For the text-containing cell, return its midpoint in [X, Y] coordinate format. 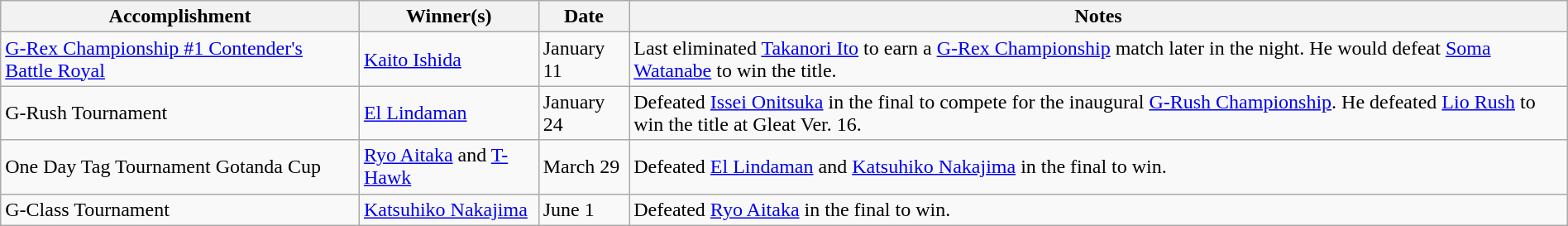
Date [584, 17]
G-Rush Tournament [180, 113]
January 11 [584, 60]
G-Class Tournament [180, 209]
Ryo Aitaka and T-Hawk [448, 167]
Defeated Ryo Aitaka in the final to win. [1098, 209]
One Day Tag Tournament Gotanda Cup [180, 167]
Kaito Ishida [448, 60]
G-Rex Championship #1 Contender's Battle Royal [180, 60]
January 24 [584, 113]
Accomplishment [180, 17]
El Lindaman [448, 113]
Notes [1098, 17]
Last eliminated Takanori Ito to earn a G-Rex Championship match later in the night. He would defeat Soma Watanabe to win the title. [1098, 60]
Defeated El Lindaman and Katsuhiko Nakajima in the final to win. [1098, 167]
March 29 [584, 167]
Winner(s) [448, 17]
Katsuhiko Nakajima [448, 209]
June 1 [584, 209]
Defeated Issei Onitsuka in the final to compete for the inaugural G-Rush Championship. He defeated Lio Rush to win the title at Gleat Ver. 16. [1098, 113]
